Output the (X, Y) coordinate of the center of the cell containing the given text.  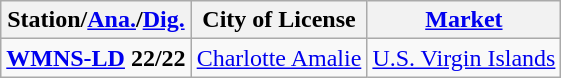
City of License (279, 20)
Charlotte Amalie (279, 58)
WMNS-LD 22/22 (96, 58)
U.S. Virgin Islands (464, 58)
Station/Ana./Dig. (96, 20)
Market (464, 20)
